Scan for the cell matching the given text and deliver its [x, y] coordinate at center. 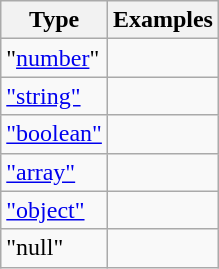
"number" [54, 58]
Examples [162, 20]
"object" [54, 210]
"boolean" [54, 134]
"array" [54, 172]
"null" [54, 248]
"string" [54, 96]
Type [54, 20]
